For the text-containing cell, return its midpoint in [x, y] coordinate format. 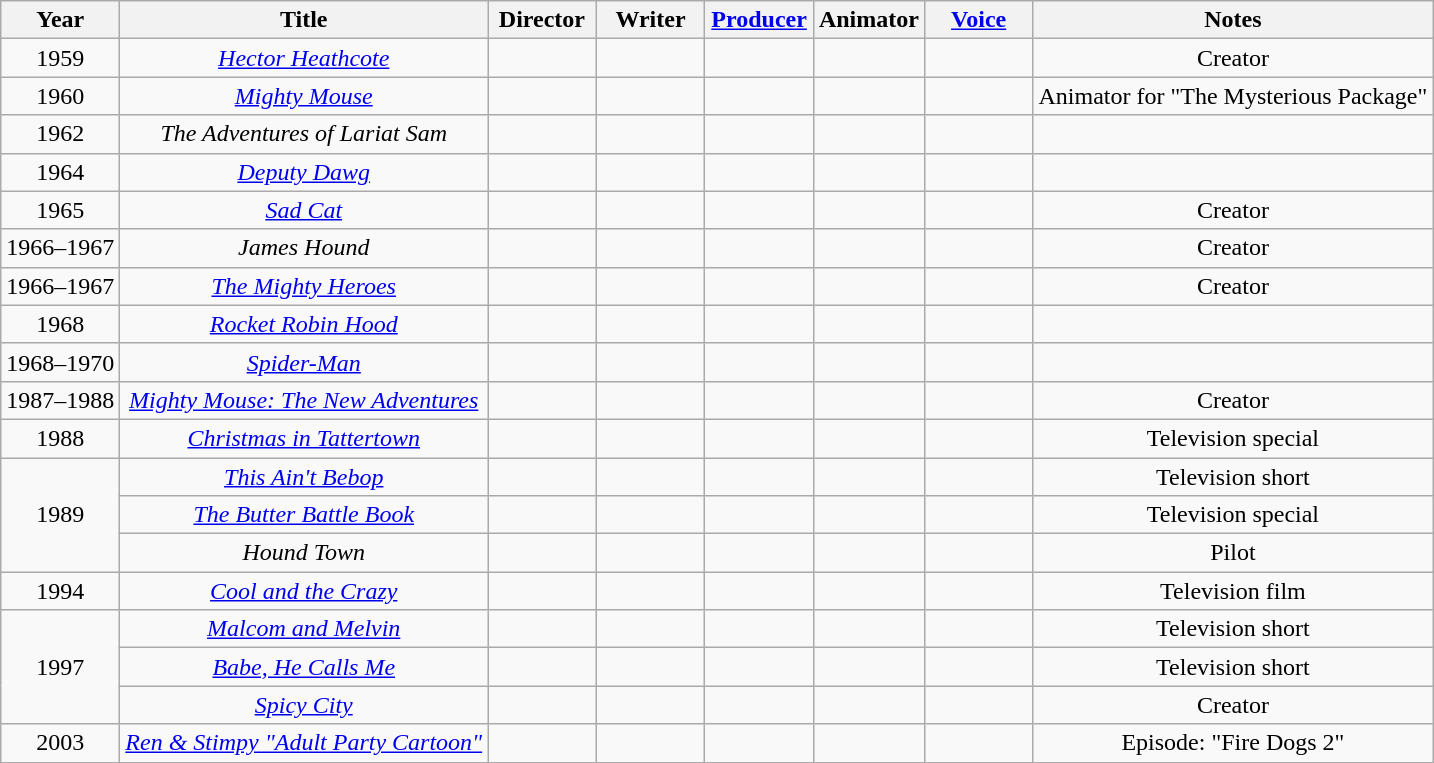
2003 [60, 743]
1987–1988 [60, 400]
Voice [978, 20]
Ren & Stimpy "Adult Party Cartoon" [304, 743]
Writer [650, 20]
Animator [868, 20]
The Butter Battle Book [304, 515]
1960 [60, 96]
Producer [760, 20]
The Adventures of Lariat Sam [304, 134]
Deputy Dawg [304, 172]
1989 [60, 515]
Episode: "Fire Dogs 2" [1233, 743]
Animator for "The Mysterious Package" [1233, 96]
Notes [1233, 20]
1962 [60, 134]
Cool and the Crazy [304, 591]
Title [304, 20]
Mighty Mouse: The New Adventures [304, 400]
The Mighty Heroes [304, 286]
Mighty Mouse [304, 96]
Hound Town [304, 553]
1964 [60, 172]
1988 [60, 438]
Hector Heathcote [304, 58]
James Hound [304, 248]
Christmas in Tattertown [304, 438]
Spicy City [304, 705]
1959 [60, 58]
Malcom and Melvin [304, 629]
Year [60, 20]
1968–1970 [60, 362]
1994 [60, 591]
Sad Cat [304, 210]
Babe, He Calls Me [304, 667]
Spider-Man [304, 362]
Television film [1233, 591]
1968 [60, 324]
1997 [60, 667]
Director [542, 20]
Rocket Robin Hood [304, 324]
This Ain't Bebop [304, 477]
Pilot [1233, 553]
1965 [60, 210]
